Return [x, y] of the center of cell containing provided text 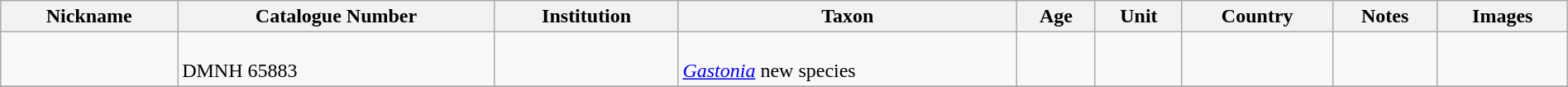
Nickname [89, 17]
Images [1502, 17]
Unit [1138, 17]
Country [1257, 17]
Notes [1384, 17]
Gastonia new species [848, 60]
Catalogue Number [337, 17]
Institution [586, 17]
Age [1057, 17]
DMNH 65883 [337, 60]
Taxon [848, 17]
